Output the (x, y) coordinate of the center of the cell containing the given text.  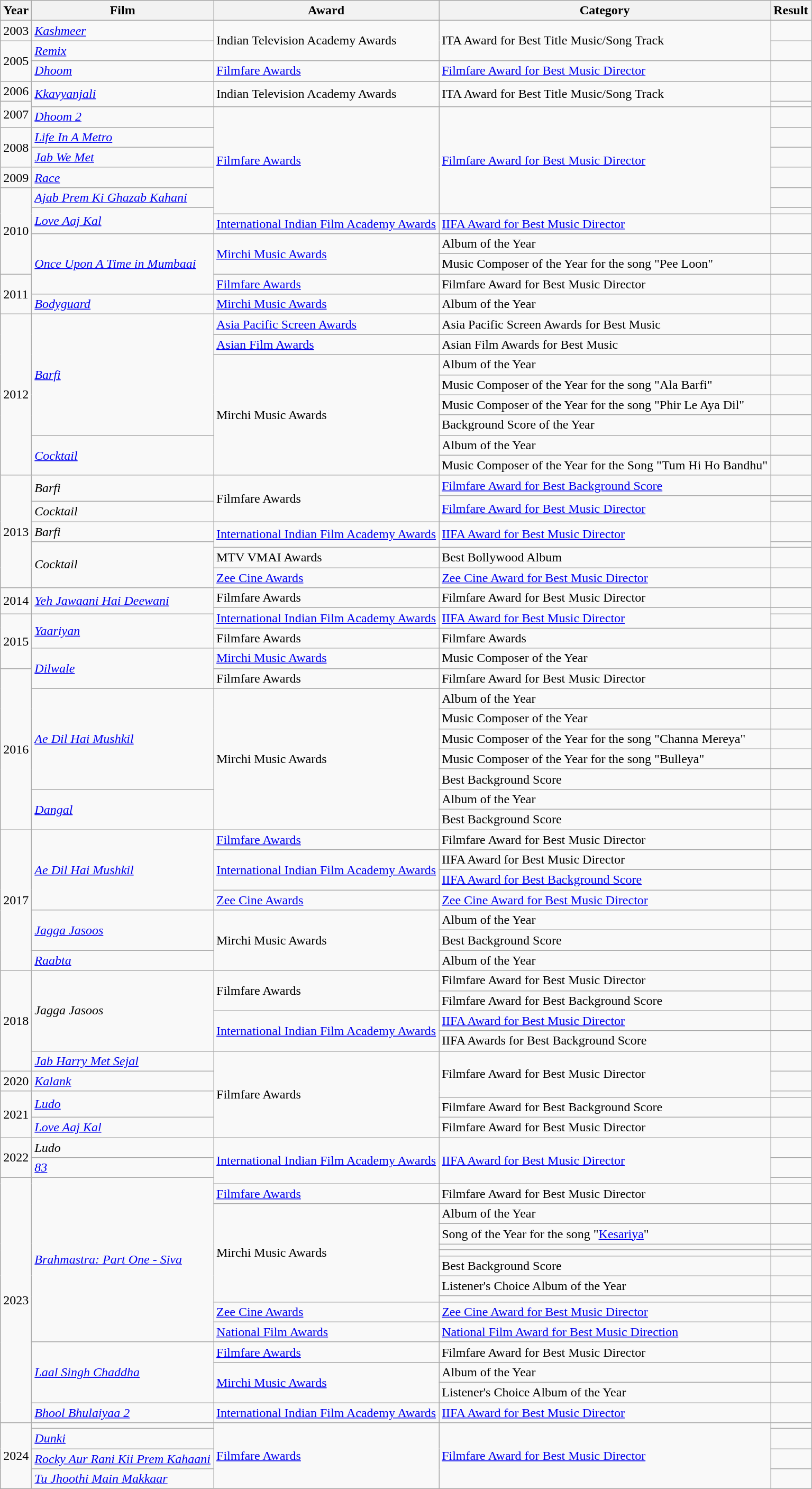
2022 (16, 1158)
Laal Singh Chaddha (123, 1372)
Race (123, 177)
Result (791, 11)
2006 (16, 91)
Raabta (123, 960)
2020 (16, 1081)
Music Composer of the Year for the song "Phir Le Aya Dil" (605, 405)
2016 (16, 749)
Jab We Met (123, 157)
Kalank (123, 1081)
83 (123, 1168)
Music Composer of the Year for the Song "Tum Hi Ho Bandhu" (605, 465)
Yeh Jawaani Hai Deewani (123, 601)
2021 (16, 1114)
2023 (16, 1301)
Music Composer of the Year for the song "Bulleya" (605, 759)
2009 (16, 177)
Asia Pacific Screen Awards for Best Music (605, 324)
Film (123, 11)
2012 (16, 395)
Ajab Prem Ki Ghazab Kahani (123, 197)
Music Composer of the Year for the song "Pee Loon" (605, 264)
Rocky Aur Rani Kii Prem Kahaani (123, 1459)
Kkavyanjali (123, 94)
Background Score of the Year (605, 425)
Dhoom (123, 71)
Dilwale (123, 668)
Year (16, 11)
Dhoom 2 (123, 117)
2013 (16, 531)
2014 (16, 601)
Jab Harry Met Sejal (123, 1061)
2003 (16, 31)
Brahmastra: Part One - Siva (123, 1260)
Song of the Year for the song "Kesariya" (605, 1234)
Music Composer of the Year for the song "Ala Barfi" (605, 385)
Asian Film Awards for Best Music (605, 344)
Dangal (123, 809)
IIFA Awards for Best Background Score (605, 1041)
Asia Pacific Screen Awards (326, 324)
Tu Jhoothi Main Makkaar (123, 1479)
2007 (16, 114)
2024 (16, 1456)
National Film Award for Best Music Direction (605, 1332)
2008 (16, 147)
Music Composer of the Year for the song "Channa Mereya" (605, 739)
2018 (16, 1021)
Yaariyan (123, 631)
Life In A Metro (123, 137)
Bhool Bhulaiyaa 2 (123, 1412)
Asian Film Awards (326, 344)
Bodyguard (123, 304)
2017 (16, 900)
Award (326, 11)
Best Bollywood Album (605, 558)
Category (605, 11)
2010 (16, 231)
Once Upon A Time in Mumbaai (123, 264)
Dunki (123, 1439)
2015 (16, 641)
2005 (16, 61)
National Film Awards (326, 1332)
IIFA Award for Best Background Score (605, 880)
Kashmeer (123, 31)
2011 (16, 294)
Remix (123, 51)
MTV VMAI Awards (326, 558)
